Identify which cell holds the provided text, then report its [x, y] central coordinate. 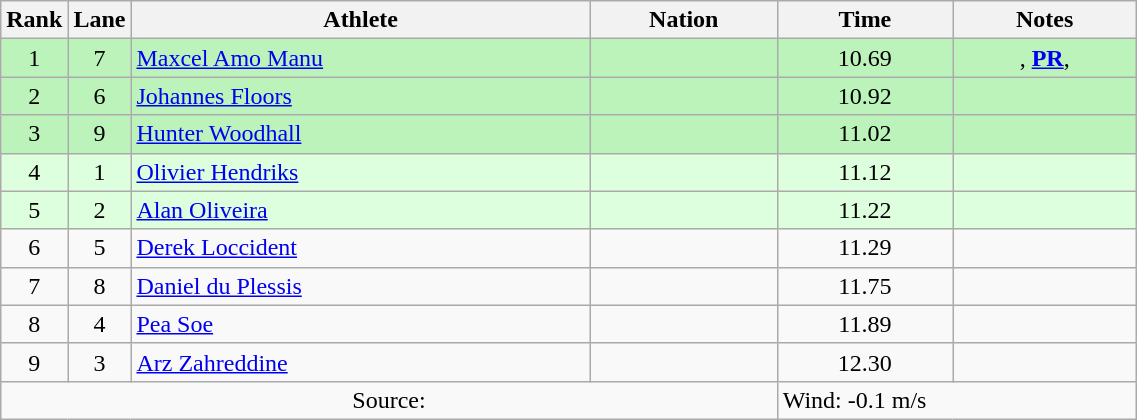
Source: [389, 400]
Maxcel Amo Manu [360, 58]
Olivier Hendriks [360, 172]
, PR, [1044, 58]
10.69 [864, 58]
Alan Oliveira [360, 210]
11.75 [864, 286]
Time [864, 20]
Johannes Floors [360, 96]
Hunter Woodhall [360, 134]
Rank [34, 20]
11.12 [864, 172]
Lane [100, 20]
11.89 [864, 324]
Wind: -0.1 m/s [957, 400]
Athlete [360, 20]
11.22 [864, 210]
Daniel du Plessis [360, 286]
11.02 [864, 134]
Pea Soe [360, 324]
11.29 [864, 248]
Nation [684, 20]
Notes [1044, 20]
Arz Zahreddine [360, 362]
12.30 [864, 362]
Derek Loccident [360, 248]
10.92 [864, 96]
